Find where the given text appears and provide that cell's center as (X, Y) coordinate. 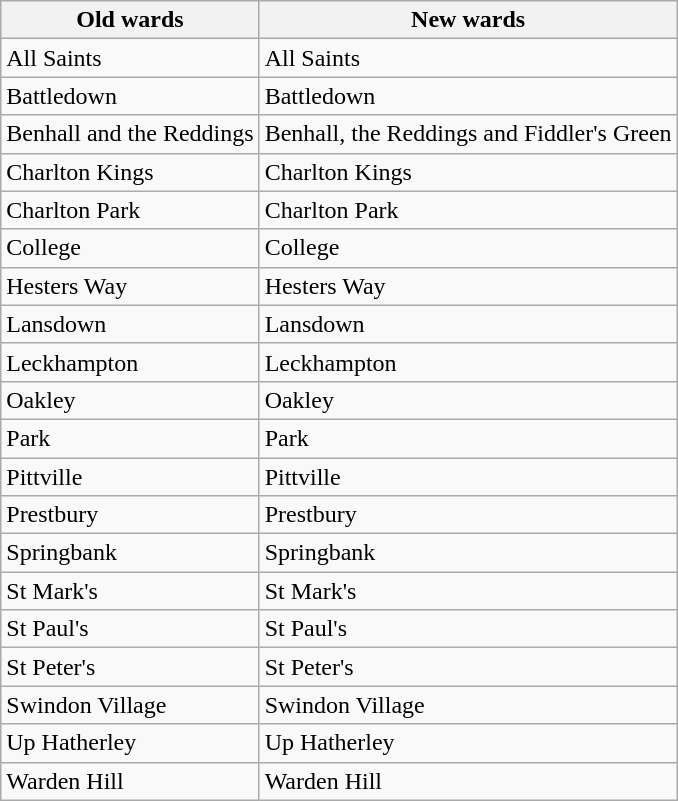
New wards (468, 20)
Old wards (130, 20)
Benhall, the Reddings and Fiddler's Green (468, 134)
Benhall and the Reddings (130, 134)
